Capture the cell that displays the provided text and extract its [X, Y] central coordinate. 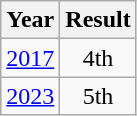
2023 [30, 96]
Year [30, 20]
2017 [30, 58]
4th [98, 58]
Result [98, 20]
5th [98, 96]
